Provide the [X, Y] coordinate of the cell's center where the given text is located.  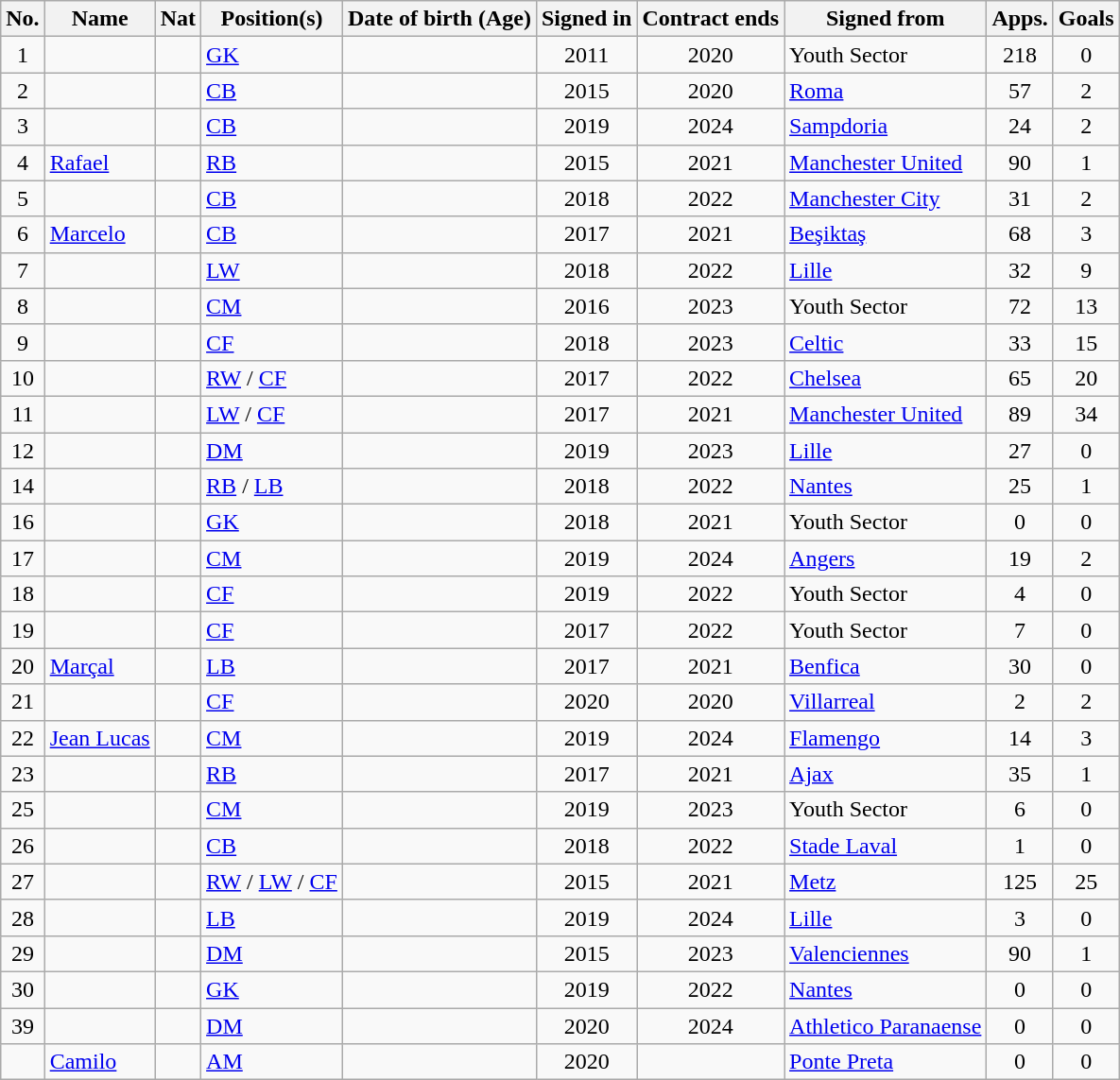
Rafael [100, 163]
Nat [178, 19]
29 [23, 953]
Athletico Paranaense [886, 1025]
17 [23, 558]
Villarreal [886, 702]
Chelsea [886, 378]
13 [1086, 306]
No. [23, 19]
Stade Laval [886, 846]
32 [1020, 270]
RW / CF [272, 378]
35 [1020, 774]
57 [1020, 91]
Marçal [100, 666]
Benfica [886, 666]
Celtic [886, 342]
72 [1020, 306]
15 [1086, 342]
2016 [586, 306]
Jean Lucas [100, 738]
Flamengo [886, 738]
68 [1020, 234]
Ponte Preta [886, 1062]
RW / LW / CF [272, 882]
34 [1086, 414]
33 [1020, 342]
Roma [886, 91]
218 [1020, 55]
Date of birth (Age) [439, 19]
26 [23, 846]
2011 [586, 55]
31 [1020, 198]
16 [23, 523]
RB / LB [272, 487]
Ajax [886, 774]
21 [23, 702]
11 [23, 414]
Metz [886, 882]
12 [23, 451]
Marcelo [100, 234]
10 [23, 378]
LW / CF [272, 414]
22 [23, 738]
AM [272, 1062]
Beşiktaş [886, 234]
Signed from [886, 19]
LW [272, 270]
Valenciennes [886, 953]
Name [100, 19]
8 [23, 306]
Angers [886, 558]
Contract ends [711, 19]
Goals [1086, 19]
39 [23, 1025]
Camilo [100, 1062]
89 [1020, 414]
Position(s) [272, 19]
5 [23, 198]
23 [23, 774]
Apps. [1020, 19]
125 [1020, 882]
18 [23, 594]
Signed in [586, 19]
24 [1020, 127]
65 [1020, 378]
Manchester City [886, 198]
28 [23, 917]
Sampdoria [886, 127]
